Return (X, Y) of the center of cell containing provided text 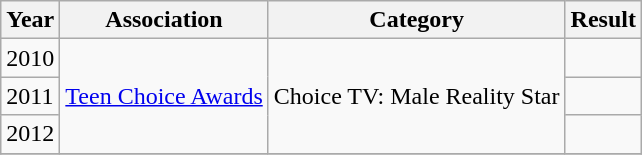
2011 (30, 96)
Choice TV: Male Reality Star (416, 96)
2012 (30, 134)
Year (30, 20)
Category (416, 20)
Teen Choice Awards (164, 96)
Result (603, 20)
2010 (30, 58)
Association (164, 20)
